Return the [X, Y] coordinate for the center point of the cell that contains the specified text.  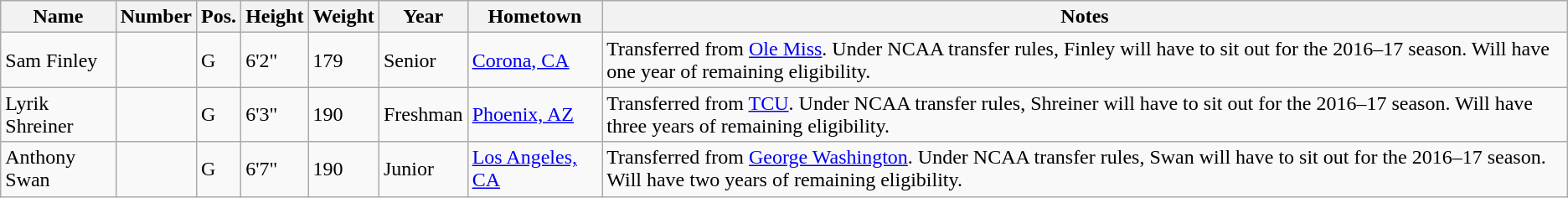
Year [423, 17]
6'2" [275, 60]
6'7" [275, 169]
Corona, CA [534, 60]
Pos. [219, 17]
Phoenix, AZ [534, 114]
Sam Finley [59, 60]
Los Angeles, CA [534, 169]
Anthony Swan [59, 169]
Lyrik Shreiner [59, 114]
Junior [423, 169]
Hometown [534, 17]
Height [275, 17]
Weight [343, 17]
Name [59, 17]
Notes [1086, 17]
6'3" [275, 114]
179 [343, 60]
Freshman [423, 114]
Number [156, 17]
Senior [423, 60]
